Identify which cell holds the provided text, then report its (x, y) central coordinate. 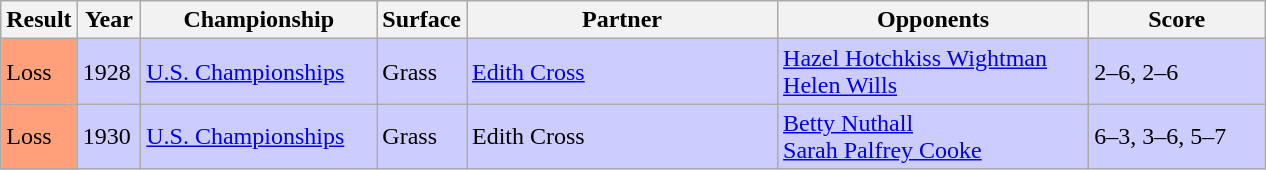
Year (109, 20)
Championship (259, 20)
Score (1177, 20)
Surface (422, 20)
Result (39, 20)
1930 (109, 136)
Partner (622, 20)
2–6, 2–6 (1177, 72)
1928 (109, 72)
6–3, 3–6, 5–7 (1177, 136)
Hazel Hotchkiss Wightman Helen Wills (934, 72)
Opponents (934, 20)
Betty Nuthall Sarah Palfrey Cooke (934, 136)
